Output the [X, Y] coordinate of the center of the cell containing the given text.  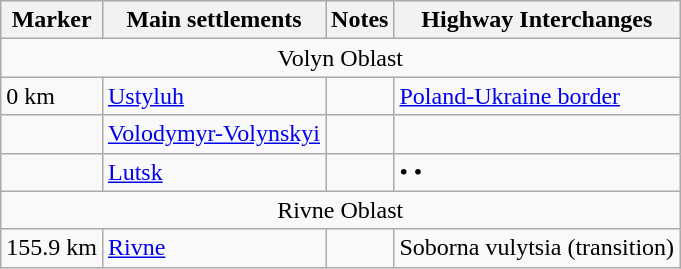
Soborna vulytsia (transition) [537, 248]
Lutsk [214, 172]
Rivne [214, 248]
Highway Interchanges [537, 20]
Ustyluh [214, 96]
Rivne Oblast [340, 210]
Volyn Oblast [340, 58]
• • [537, 172]
0 km [52, 96]
Notes [360, 20]
Main settlements [214, 20]
Volodymyr-Volynskyi [214, 134]
155.9 km [52, 248]
Poland-Ukraine border [537, 96]
Marker [52, 20]
